Capture the cell that displays the provided text and extract its (X, Y) central coordinate. 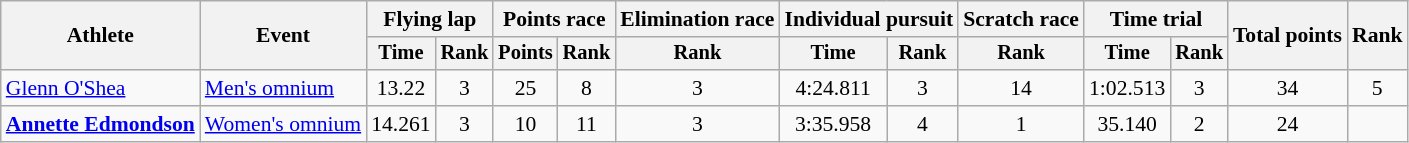
14.261 (400, 124)
13.22 (400, 88)
35.140 (1127, 124)
3:35.958 (832, 124)
Points (525, 54)
Individual pursuit (868, 19)
10 (525, 124)
Elimination race (697, 19)
34 (1288, 88)
Total points (1288, 36)
24 (1288, 124)
5 (1378, 88)
Glenn O'Shea (100, 88)
1:02.513 (1127, 88)
Flying lap (430, 19)
4 (923, 124)
Women's omnium (283, 124)
4:24.811 (832, 88)
Athlete (100, 36)
Points race (554, 19)
14 (1021, 88)
25 (525, 88)
Annette Edmondson (100, 124)
1 (1021, 124)
Scratch race (1021, 19)
8 (587, 88)
Men's omnium (283, 88)
11 (587, 124)
2 (1199, 124)
Time trial (1156, 19)
Event (283, 36)
